Return the [x, y] coordinate for the center point of the cell that contains the specified text.  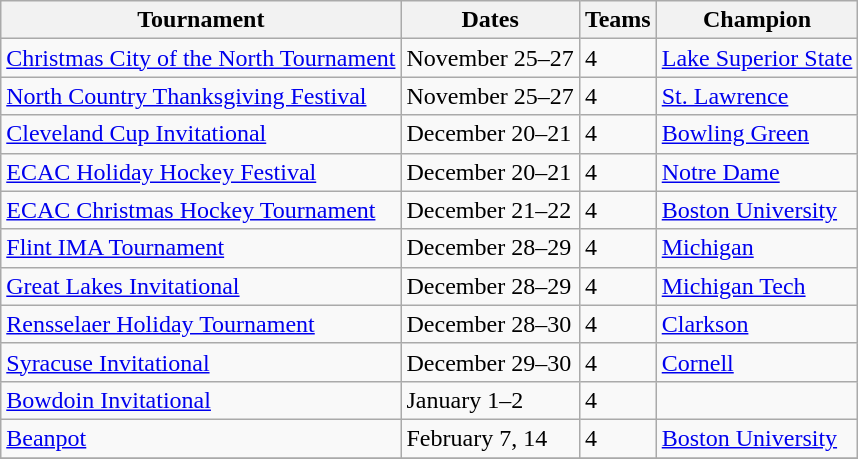
Bowling Green [757, 134]
Beanpot [201, 438]
Lake Superior State [757, 58]
Cornell [757, 362]
Champion [757, 20]
December 29–30 [490, 362]
December 28–30 [490, 324]
Great Lakes Invitational [201, 286]
ECAC Christmas Hockey Tournament [201, 210]
February 7, 14 [490, 438]
Syracuse Invitational [201, 362]
Notre Dame [757, 172]
Cleveland Cup Invitational [201, 134]
December 21–22 [490, 210]
Bowdoin Invitational [201, 400]
Michigan Tech [757, 286]
Rensselaer Holiday Tournament [201, 324]
January 1–2 [490, 400]
St. Lawrence [757, 96]
Christmas City of the North Tournament [201, 58]
Flint IMA Tournament [201, 248]
ECAC Holiday Hockey Festival [201, 172]
North Country Thanksgiving Festival [201, 96]
Teams [618, 20]
Tournament [201, 20]
Dates [490, 20]
Michigan [757, 248]
Clarkson [757, 324]
